Return (x, y) of the center of cell containing provided text 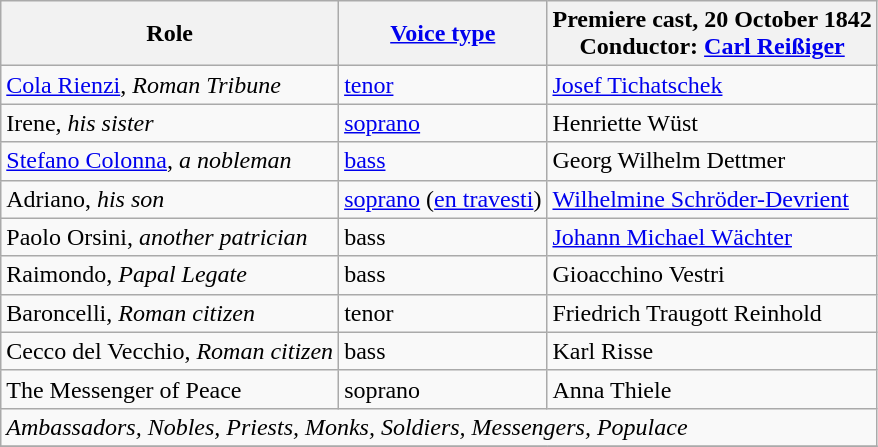
Karl Risse (712, 351)
Adriano, his son (170, 199)
Anna Thiele (712, 389)
soprano (en travesti) (443, 199)
Josef Tichatschek (712, 85)
Cecco del Vecchio, Roman citizen (170, 351)
Wilhelmine Schröder-Devrient (712, 199)
Gioacchino Vestri (712, 275)
Irene, his sister (170, 123)
Premiere cast, 20 October 1842Conductor: Carl Reißiger (712, 34)
Georg Wilhelm Dettmer (712, 161)
Baroncelli, Roman citizen (170, 313)
Cola Rienzi, Roman Tribune (170, 85)
Ambassadors, Nobles, Priests, Monks, Soldiers, Messengers, Populace (439, 427)
Raimondo, Papal Legate (170, 275)
Friedrich Traugott Reinhold (712, 313)
Johann Michael Wächter (712, 237)
The Messenger of Peace (170, 389)
Henriette Wüst (712, 123)
Paolo Orsini, another patrician (170, 237)
Stefano Colonna, a nobleman (170, 161)
Voice type (443, 34)
Role (170, 34)
